Return [x, y] of the center of cell containing provided text 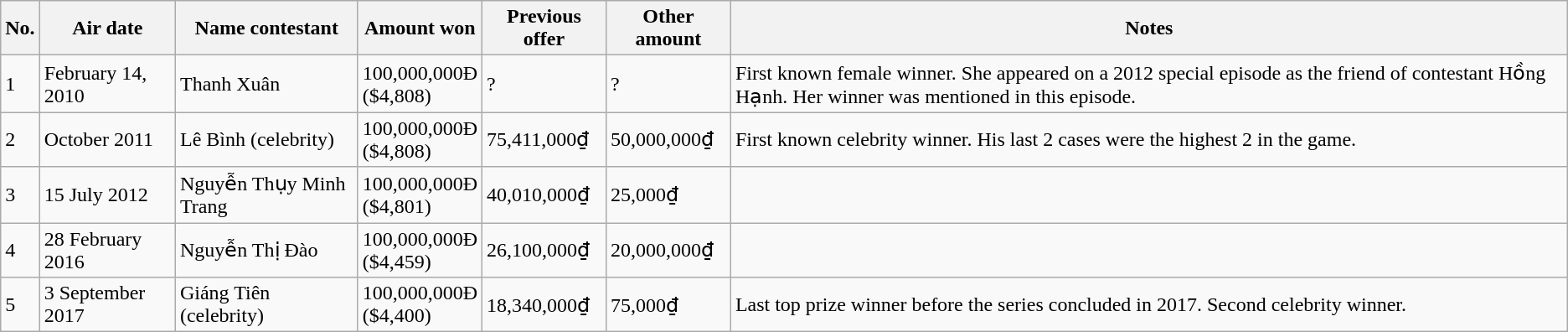
Notes [1149, 29]
75,000₫ [668, 305]
1 [20, 84]
100,000,000Đ($4,400) [420, 305]
Name contestant [266, 29]
15 July 2012 [107, 195]
Other amount [668, 29]
Previous offer [544, 29]
First known celebrity winner. His last 2 cases were the highest 2 in the game. [1149, 139]
5 [20, 305]
2 [20, 139]
40,010,000₫ [544, 195]
50,000,000₫ [668, 139]
Nguyễn Thụy Minh Trang [266, 195]
20,000,000₫ [668, 250]
Thanh Xuân [266, 84]
3 September 2017 [107, 305]
First known female winner. She appeared on a 2012 special episode as the friend of contestant Hồng Hạnh. Her winner was mentioned in this episode. [1149, 84]
100,000,000Đ($4,459) [420, 250]
Amount won [420, 29]
Last top prize winner before the series concluded in 2017. Second celebrity winner. [1149, 305]
3 [20, 195]
October 2011 [107, 139]
4 [20, 250]
100,000,000Đ($4,801) [420, 195]
75,411,000₫ [544, 139]
February 14, 2010 [107, 84]
Nguyễn Thị Đào [266, 250]
No. [20, 29]
25,000₫ [668, 195]
Giáng Tiên (celebrity) [266, 305]
Lê Bình (celebrity) [266, 139]
28 February 2016 [107, 250]
26,100,000₫ [544, 250]
Air date [107, 29]
18,340,000₫ [544, 305]
